Scan for the cell matching the given text and deliver its [x, y] coordinate at center. 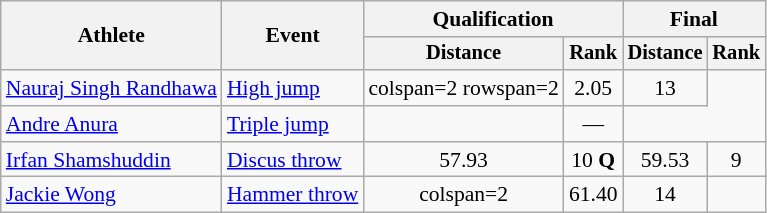
9 [736, 160]
Athlete [112, 36]
61.40 [594, 195]
Triple jump [292, 124]
colspan=2 [464, 195]
Qualification [492, 19]
2.05 [594, 88]
59.53 [666, 160]
Final [694, 19]
14 [666, 195]
Nauraj Singh Randhawa [112, 88]
Andre Anura [112, 124]
Discus throw [292, 160]
― [594, 124]
13 [666, 88]
colspan=2 rowspan=2 [464, 88]
Event [292, 36]
Hammer throw [292, 195]
57.93 [464, 160]
High jump [292, 88]
Irfan Shamshuddin [112, 160]
Jackie Wong [112, 195]
10 Q [594, 160]
